Capture the cell that displays the provided text and extract its (X, Y) central coordinate. 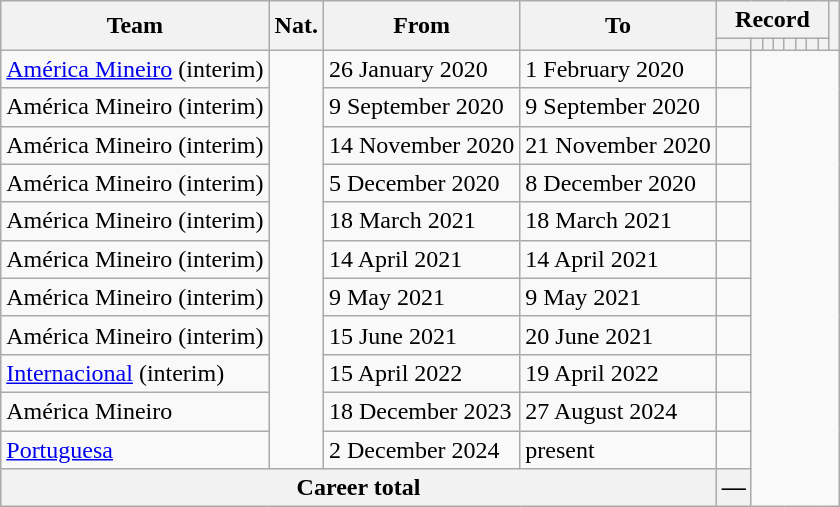
15 April 2022 (421, 373)
— (734, 488)
19 April 2022 (618, 373)
26 January 2020 (421, 69)
Internacional (interim) (135, 373)
América Mineiro (135, 411)
present (618, 449)
2 December 2024 (421, 449)
Record (772, 20)
Portuguesa (135, 449)
15 June 2021 (421, 335)
Nat. (296, 26)
18 December 2023 (421, 411)
Career total (358, 488)
1 February 2020 (618, 69)
21 November 2020 (618, 145)
Team (135, 26)
From (421, 26)
8 December 2020 (618, 183)
27 August 2024 (618, 411)
To (618, 26)
14 November 2020 (421, 145)
5 December 2020 (421, 183)
20 June 2021 (618, 335)
